Find where the given text appears and provide that cell's center as [x, y] coordinate. 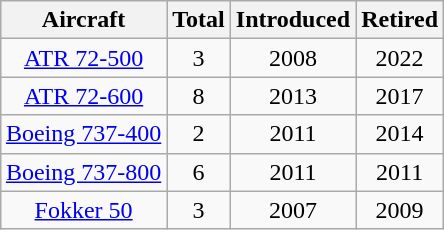
Fokker 50 [83, 210]
Boeing 737-400 [83, 134]
Total [199, 20]
6 [199, 172]
2007 [292, 210]
2 [199, 134]
Aircraft [83, 20]
Boeing 737-800 [83, 172]
2017 [400, 96]
ATR 72-500 [83, 58]
Introduced [292, 20]
8 [199, 96]
2009 [400, 210]
2014 [400, 134]
Retired [400, 20]
ATR 72-600 [83, 96]
2022 [400, 58]
2008 [292, 58]
2013 [292, 96]
